Identify which cell holds the provided text, then report its (x, y) central coordinate. 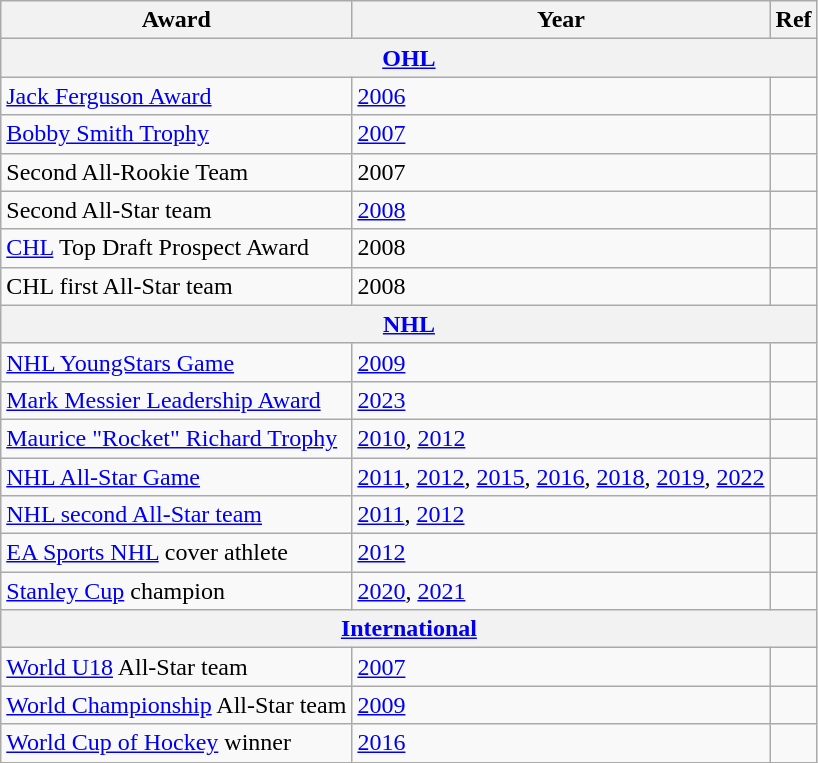
2011, 2012 (561, 515)
NHL (409, 324)
Award (176, 20)
OHL (409, 58)
NHL YoungStars Game (176, 362)
2020, 2021 (561, 591)
World Cup of Hockey winner (176, 743)
Jack Ferguson Award (176, 96)
2023 (561, 400)
Bobby Smith Trophy (176, 134)
EA Sports NHL cover athlete (176, 553)
2016 (561, 743)
CHL Top Draft Prospect Award (176, 248)
International (409, 629)
Second All-Rookie Team (176, 172)
Stanley Cup champion (176, 591)
Maurice "Rocket" Richard Trophy (176, 438)
Mark Messier Leadership Award (176, 400)
2006 (561, 96)
Second All-Star team (176, 210)
2012 (561, 553)
NHL All-Star Game (176, 477)
Year (561, 20)
NHL second All-Star team (176, 515)
2011, 2012, 2015, 2016, 2018, 2019, 2022 (561, 477)
World U18 All-Star team (176, 667)
World Championship All-Star team (176, 705)
Ref (794, 20)
2010, 2012 (561, 438)
CHL first All-Star team (176, 286)
